Output the (X, Y) coordinate of the center of the cell containing the given text.  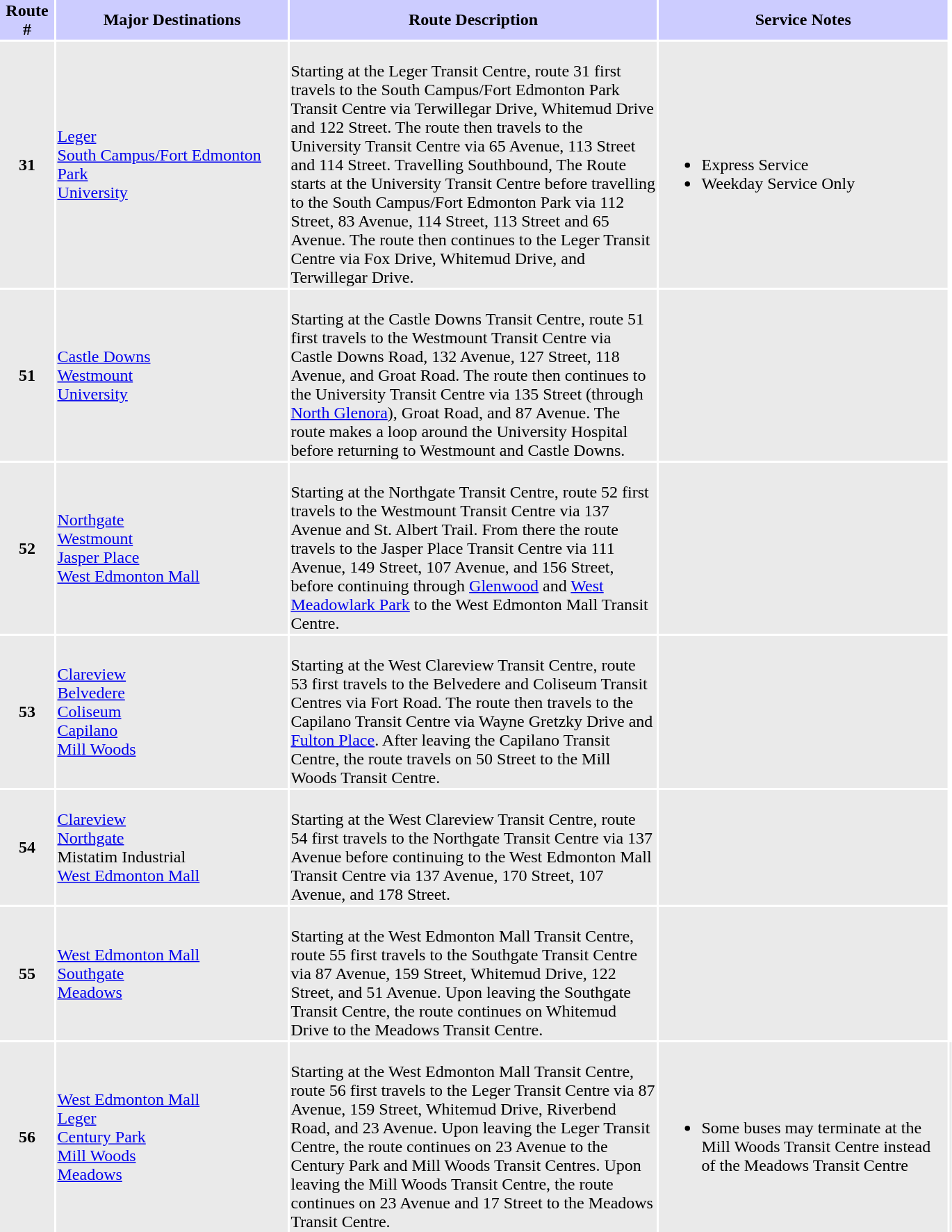
52 (27, 548)
53 (27, 712)
Service Notes (803, 19)
Express ServiceWeekday Service Only (803, 165)
54 (27, 848)
ClareviewBelvedereColiseumCapilanoMill Woods (172, 712)
Route # (27, 19)
55 (27, 974)
West Edmonton MallSouthgateMeadows (172, 974)
56 (27, 1137)
51 (27, 375)
NorthgateWestmountJasper PlaceWest Edmonton Mall (172, 548)
Route Description (473, 19)
Major Destinations (172, 19)
West Edmonton MallLegerCentury ParkMill Woods Meadows (172, 1137)
ClareviewNorthgateMistatim IndustrialWest Edmonton Mall (172, 848)
Castle DownsWestmountUniversity (172, 375)
31 (27, 165)
LegerSouth Campus/Fort Edmonton ParkUniversity (172, 165)
Some buses may terminate at the Mill Woods Transit Centre instead of the Meadows Transit Centre (803, 1137)
